Detect which cell encompasses the target text, then output its (x, y) center coordinate. 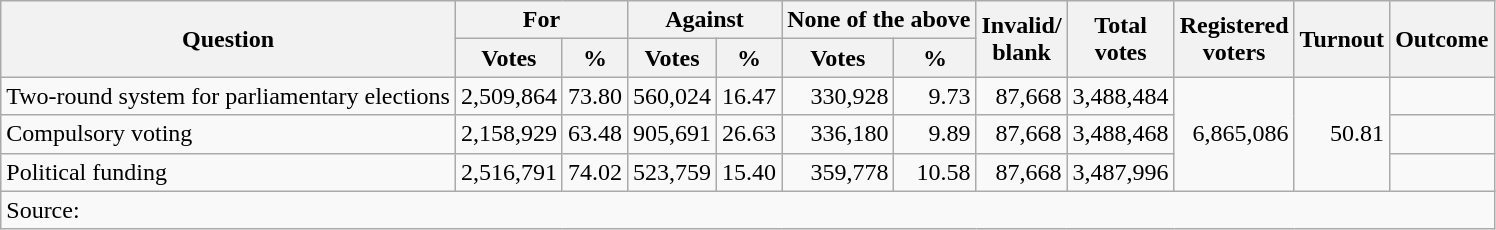
None of the above (879, 20)
336,180 (838, 134)
Invalid/blank (1022, 39)
Against (704, 20)
3,488,484 (1120, 96)
9.89 (935, 134)
330,928 (838, 96)
905,691 (672, 134)
Registeredvoters (1234, 39)
2,509,864 (508, 96)
15.40 (750, 172)
6,865,086 (1234, 134)
Source: (748, 210)
3,488,468 (1120, 134)
16.47 (750, 96)
3,487,996 (1120, 172)
523,759 (672, 172)
10.58 (935, 172)
Totalvotes (1120, 39)
74.02 (594, 172)
Question (228, 39)
73.80 (594, 96)
63.48 (594, 134)
Turnout (1342, 39)
560,024 (672, 96)
50.81 (1342, 134)
359,778 (838, 172)
Two-round system for parliamentary elections (228, 96)
2,516,791 (508, 172)
9.73 (935, 96)
Political funding (228, 172)
For (541, 20)
26.63 (750, 134)
2,158,929 (508, 134)
Outcome (1442, 39)
Compulsory voting (228, 134)
